Find where the given text appears and provide that cell's center as [X, Y] coordinate. 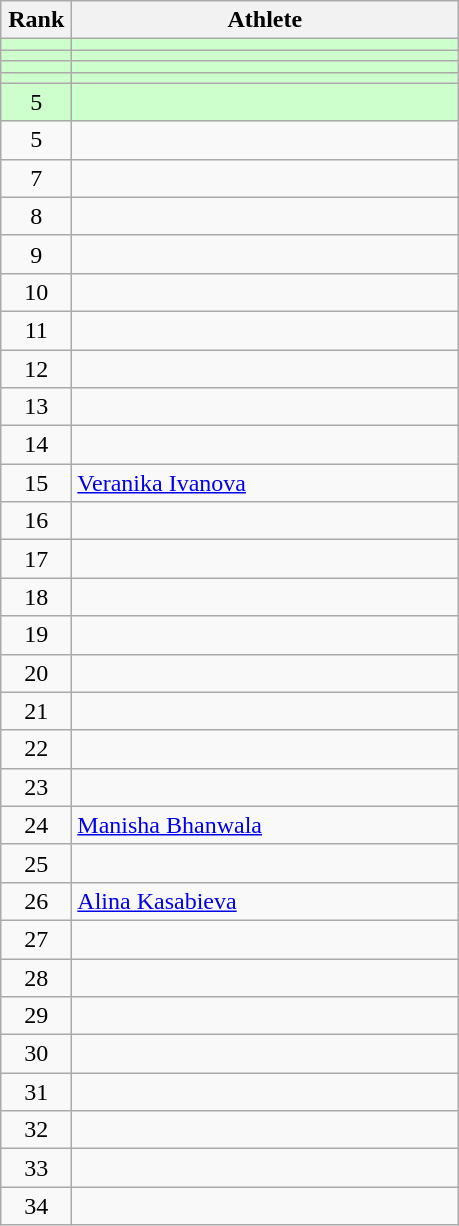
16 [36, 521]
9 [36, 254]
Alina Kasabieva [265, 901]
8 [36, 216]
20 [36, 673]
25 [36, 863]
Manisha Bhanwala [265, 825]
Veranika Ivanova [265, 483]
Rank [36, 20]
28 [36, 977]
17 [36, 559]
18 [36, 597]
27 [36, 939]
11 [36, 330]
31 [36, 1092]
32 [36, 1130]
14 [36, 445]
13 [36, 407]
30 [36, 1054]
7 [36, 178]
23 [36, 787]
33 [36, 1168]
19 [36, 635]
22 [36, 749]
15 [36, 483]
10 [36, 292]
34 [36, 1206]
12 [36, 369]
21 [36, 711]
26 [36, 901]
29 [36, 1016]
Athlete [265, 20]
24 [36, 825]
